Detect which cell encompasses the target text, then output its [x, y] center coordinate. 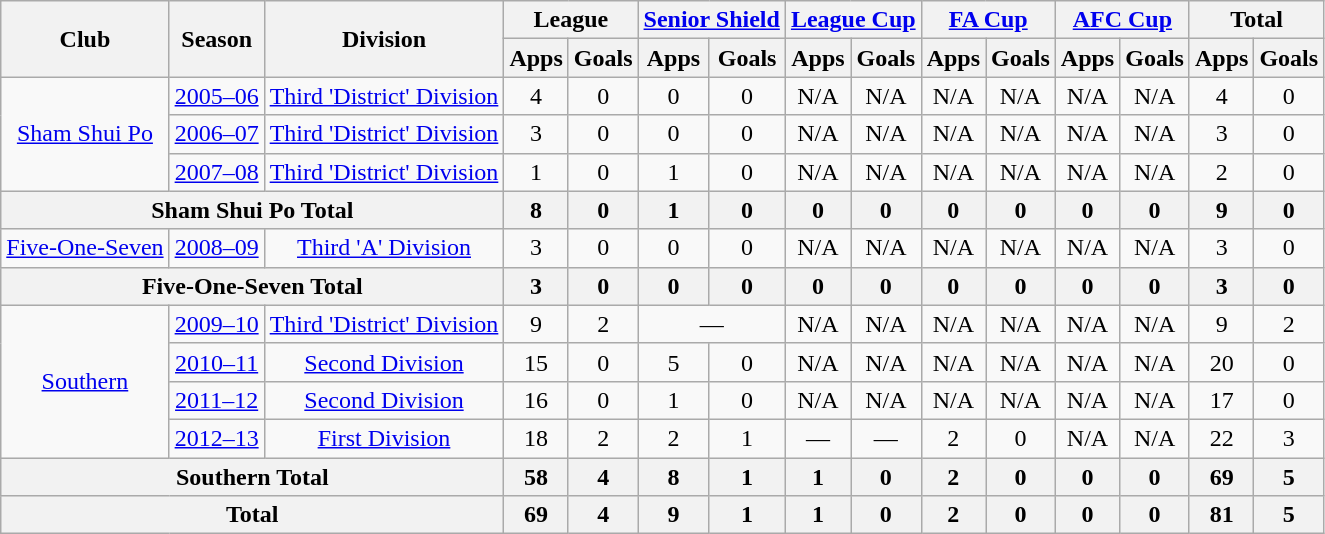
Division [384, 39]
Season [216, 39]
17 [1221, 400]
2005–06 [216, 96]
League [571, 20]
58 [536, 477]
Five-One-Seven Total [252, 286]
22 [1221, 438]
20 [1221, 362]
Third 'A' Division [384, 248]
2011–12 [216, 400]
81 [1221, 515]
18 [536, 438]
2010–11 [216, 362]
2009–10 [216, 324]
AFC Cup [1122, 20]
Five-One-Seven [85, 248]
Southern Total [252, 477]
Sham Shui Po Total [252, 210]
2012–13 [216, 438]
2006–07 [216, 134]
Sham Shui Po [85, 134]
2007–08 [216, 172]
2008–09 [216, 248]
FA Cup [988, 20]
Club [85, 39]
Southern [85, 381]
16 [536, 400]
15 [536, 362]
League Cup [853, 20]
Senior Shield [712, 20]
First Division [384, 438]
